Determine the (X, Y) coordinate at the center of the cell enclosing the given text.  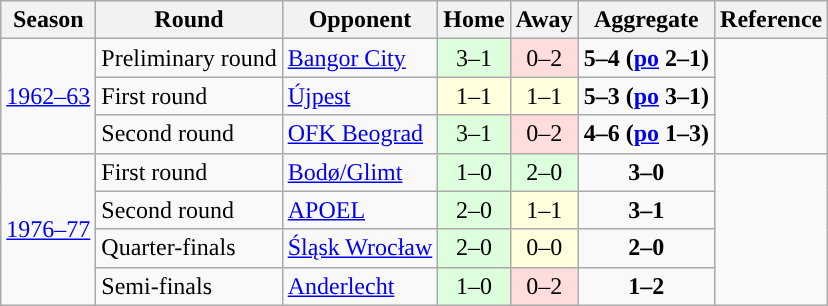
Quarter-finals (189, 248)
Opponent (360, 20)
4–6 (po 1–3) (646, 134)
Semi-finals (189, 286)
Home (474, 20)
Śląsk Wrocław (360, 248)
1976–77 (48, 229)
Reference (772, 20)
Aggregate (646, 20)
Round (189, 20)
5–3 (po 3–1) (646, 96)
Season (48, 20)
1962–63 (48, 96)
Bodø/Glimt (360, 172)
OFK Beograd (360, 134)
5–4 (po 2–1) (646, 58)
1–2 (646, 286)
Preliminary round (189, 58)
0–0 (544, 248)
3–0 (646, 172)
Away (544, 20)
Anderlecht (360, 286)
Újpest (360, 96)
Bangor City (360, 58)
APOEL (360, 210)
